Pinpoint the cell where the given text exists, returning its (X, Y) midpoint coordinate. 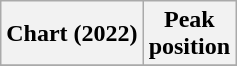
Chart (2022) (72, 34)
Peakposition (189, 34)
